Detect which cell encompasses the target text, then output its [X, Y] center coordinate. 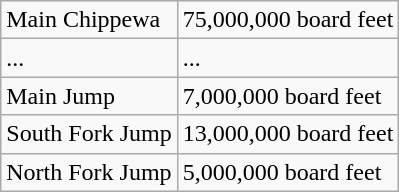
13,000,000 board feet [288, 134]
5,000,000 board feet [288, 172]
7,000,000 board feet [288, 96]
Main Chippewa [89, 20]
North Fork Jump [89, 172]
Main Jump [89, 96]
South Fork Jump [89, 134]
75,000,000 board feet [288, 20]
